Pinpoint the cell where the given text exists, returning its (X, Y) midpoint coordinate. 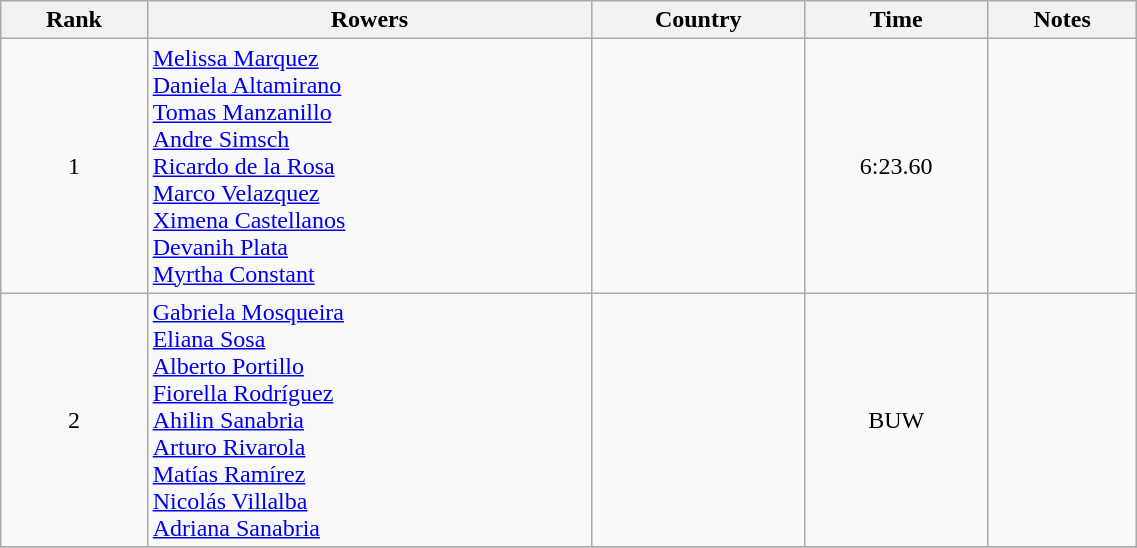
BUW (896, 420)
6:23.60 (896, 166)
Rank (74, 20)
2 (74, 420)
Melissa MarquezDaniela AltamiranoTomas ManzanilloAndre SimschRicardo de la RosaMarco VelazquezXimena CastellanosDevanih PlataMyrtha Constant (369, 166)
Gabriela MosqueiraEliana SosaAlberto PortilloFiorella RodríguezAhilin SanabriaArturo RivarolaMatías RamírezNicolás VillalbaAdriana Sanabria (369, 420)
Country (698, 20)
Notes (1062, 20)
Rowers (369, 20)
Time (896, 20)
1 (74, 166)
